Search for the cell housing the specified text and yield its [x, y] center coordinate. 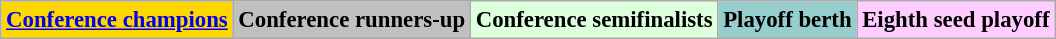
Conference champions [117, 20]
Eighth seed playoff [956, 20]
Playoff berth [788, 20]
Conference semifinalists [594, 20]
Conference runners-up [352, 20]
